Search for the cell housing the specified text and yield its [x, y] center coordinate. 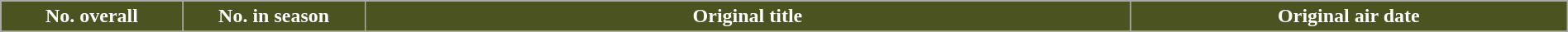
No. in season [274, 16]
No. overall [92, 16]
Original air date [1348, 16]
Original title [748, 16]
